Extract the [x, y] coordinate from the center of the cell holding the provided text.  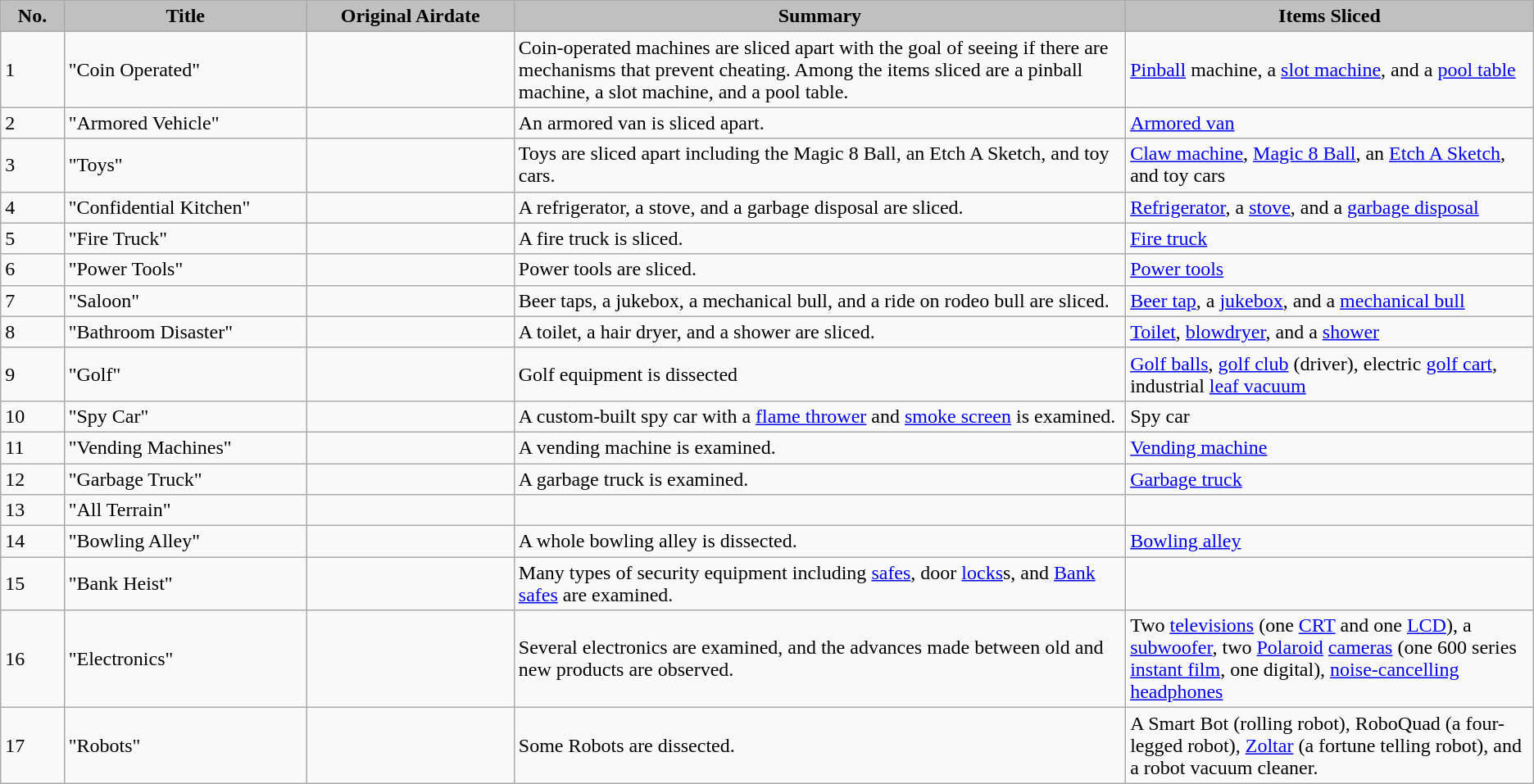
A toilet, a hair dryer, and a shower are sliced. [819, 332]
Items Sliced [1330, 16]
7 [33, 301]
Beer tap, a jukebox, and a mechanical bull [1330, 301]
Golf equipment is dissected [819, 374]
Original Airdate [410, 16]
Title [185, 16]
Vending machine [1330, 447]
"Armored Vehicle" [185, 123]
Pinball machine, a slot machine, and a pool table [1330, 70]
"Confidential Kitchen" [185, 207]
"All Terrain" [185, 510]
"Vending Machines" [185, 447]
Claw machine, Magic 8 Ball, an Etch A Sketch, and toy cars [1330, 165]
Several electronics are examined, and the advances made between old and new products are observed. [819, 659]
13 [33, 510]
Two televisions (one CRT and one LCD), a subwoofer, two Polaroid cameras (one 600 series instant film, one digital), noise-cancelling headphones [1330, 659]
A whole bowling alley is dissected. [819, 542]
"Robots" [185, 745]
No. [33, 16]
4 [33, 207]
10 [33, 416]
Armored van [1330, 123]
"Toys" [185, 165]
"Power Tools" [185, 270]
Garbage truck [1330, 479]
Fire truck [1330, 238]
"Spy Car" [185, 416]
"Bank Heist" [185, 583]
"Garbage Truck" [185, 479]
6 [33, 270]
8 [33, 332]
11 [33, 447]
Spy car [1330, 416]
Many types of security equipment including safes, door lockss, and Bank safes are examined. [819, 583]
Power tools [1330, 270]
1 [33, 70]
A garbage truck is examined. [819, 479]
5 [33, 238]
12 [33, 479]
"Saloon" [185, 301]
Bowling alley [1330, 542]
9 [33, 374]
Summary [819, 16]
"Golf" [185, 374]
Beer taps, a jukebox, a mechanical bull, and a ride on rodeo bull are sliced. [819, 301]
A custom-built spy car with a flame thrower and smoke screen is examined. [819, 416]
"Bathroom Disaster" [185, 332]
An armored van is sliced apart. [819, 123]
Power tools are sliced. [819, 270]
Refrigerator, a stove, and a garbage disposal [1330, 207]
"Coin Operated" [185, 70]
"Fire Truck" [185, 238]
A vending machine is examined. [819, 447]
"Bowling Alley" [185, 542]
17 [33, 745]
A refrigerator, a stove, and a garbage disposal are sliced. [819, 207]
Toys are sliced apart including the Magic 8 Ball, an Etch A Sketch, and toy cars. [819, 165]
A Smart Bot (rolling robot), RoboQuad (a four-legged robot), Zoltar (a fortune telling robot), and a robot vacuum cleaner. [1330, 745]
A fire truck is sliced. [819, 238]
"Electronics" [185, 659]
2 [33, 123]
15 [33, 583]
Golf balls, golf club (driver), electric golf cart, industrial leaf vacuum [1330, 374]
16 [33, 659]
Toilet, blowdryer, and a shower [1330, 332]
14 [33, 542]
Some Robots are dissected. [819, 745]
3 [33, 165]
